From the cell containing the given text, extract its center point as (x, y) coordinate. 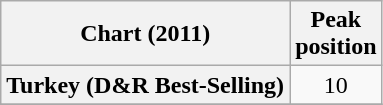
Peakposition (336, 34)
Chart (2011) (146, 34)
Turkey (D&R Best-Selling) (146, 85)
10 (336, 85)
